Detect which cell encompasses the target text, then output its [x, y] center coordinate. 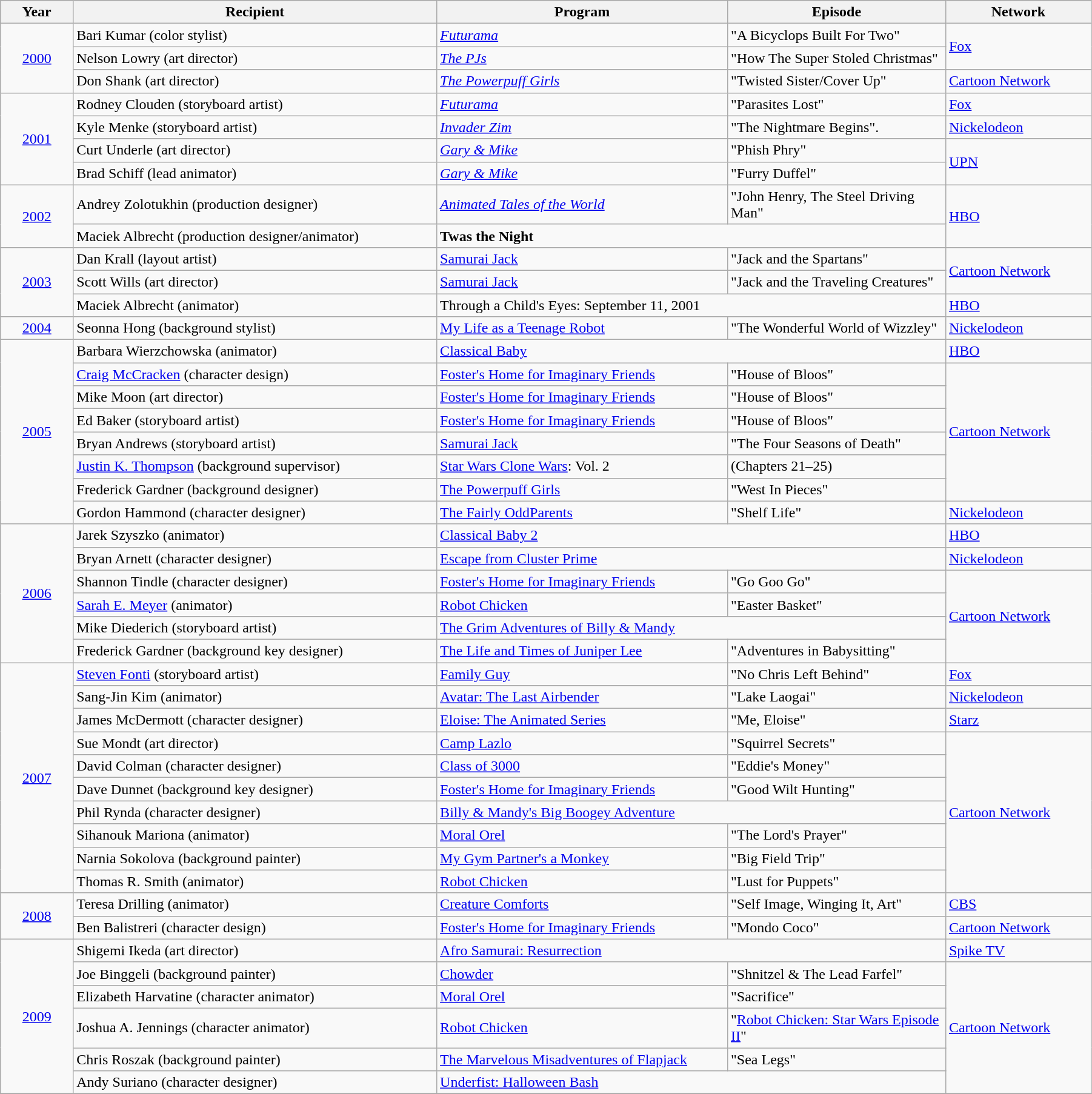
Sarah E. Meyer (animator) [255, 605]
"The Wonderful World of Wizzley" [836, 328]
"West In Pieces" [836, 489]
"Furry Duffel" [836, 173]
Invader Zim [582, 127]
Curt Underle (art director) [255, 150]
"Squirrel Secrets" [836, 743]
James McDermott (character designer) [255, 720]
"Phish Phry" [836, 150]
Rodney Clouden (storyboard artist) [255, 104]
Barbara Wierzchowska (animator) [255, 351]
"A Bicyclops Built For Two" [836, 35]
Classical Baby 2 [691, 535]
Family Guy [582, 674]
My Gym Partner's a Monkey [582, 858]
Frederick Gardner (background key designer) [255, 651]
The Life and Times of Juniper Lee [582, 651]
"Easter Basket" [836, 605]
Teresa Drilling (animator) [255, 904]
Jarek Szyszko (animator) [255, 535]
"The Four Seasons of Death" [836, 443]
Episode [836, 12]
Bryan Andrews (storyboard artist) [255, 443]
Chris Roszak (background painter) [255, 1059]
Scott Wills (art director) [255, 282]
Dan Krall (layout artist) [255, 259]
"Big Field Trip" [836, 858]
Elizabeth Harvatine (character animator) [255, 996]
Phil Rynda (character designer) [255, 812]
"Lust for Puppets" [836, 881]
"The Nightmare Begins". [836, 127]
Bari Kumar (color stylist) [255, 35]
Craig McCracken (character design) [255, 374]
"No Chris Left Behind" [836, 674]
Star Wars Clone Wars: Vol. 2 [582, 466]
The Grim Adventures of Billy & Mandy [691, 628]
Justin K. Thompson (background supervisor) [255, 466]
Dave Dunnet (background key designer) [255, 789]
Camp Lazlo [582, 743]
2006 [37, 593]
David Colman (character designer) [255, 766]
2007 [37, 778]
Bryan Arnett (character designer) [255, 559]
Sang-Jin Kim (animator) [255, 697]
Mike Moon (art director) [255, 397]
Through a Child's Eyes: September 11, 2001 [691, 305]
"Jack and the Traveling Creatures" [836, 282]
My Life as a Teenage Robot [582, 328]
Program [582, 12]
Ben Balistreri (character design) [255, 927]
Kyle Menke (storyboard artist) [255, 127]
The Marvelous Misadventures of Flapjack [582, 1059]
"Lake Laogai" [836, 697]
"Me, Eloise" [836, 720]
The Fairly OddParents [582, 512]
2002 [37, 216]
2005 [37, 432]
"Good Wilt Hunting" [836, 789]
Narnia Sokolova (background painter) [255, 858]
2000 [37, 58]
Andy Suriano (character designer) [255, 1082]
Brad Schiff (lead animator) [255, 173]
The PJs [582, 58]
CBS [1018, 904]
Ed Baker (storyboard artist) [255, 420]
Chowder [582, 973]
"Self Image, Winging It, Art" [836, 904]
"Sacrifice" [836, 996]
Nelson Lowry (art director) [255, 58]
"Go Goo Go" [836, 582]
"Twisted Sister/Cover Up" [836, 81]
Shannon Tindle (character designer) [255, 582]
Spike TV [1018, 950]
Avatar: The Last Airbender [582, 697]
2001 [37, 139]
Mike Diederich (storyboard artist) [255, 628]
Maciek Albrecht (production designer/animator) [255, 236]
Sihanouk Mariona (animator) [255, 835]
Animated Tales of the World [582, 205]
Classical Baby [691, 351]
"Sea Legs" [836, 1059]
Recipient [255, 12]
"Parasites Lost" [836, 104]
(Chapters 21–25) [836, 466]
"Robot Chicken: Star Wars Episode II" [836, 1027]
Network [1018, 12]
"Mondo Coco" [836, 927]
Underfist: Halloween Bash [691, 1082]
"Shelf Life" [836, 512]
Twas the Night [691, 236]
Afro Samurai: Resurrection [691, 950]
Shigemi Ikeda (art director) [255, 950]
UPN [1018, 162]
2008 [37, 916]
Joe Binggeli (background painter) [255, 973]
Starz [1018, 720]
Escape from Cluster Prime [691, 559]
"Adventures in Babysitting" [836, 651]
Sue Mondt (art director) [255, 743]
2003 [37, 282]
Year [37, 12]
Class of 3000 [582, 766]
2004 [37, 328]
Steven Fonti (storyboard artist) [255, 674]
"Jack and the Spartans" [836, 259]
Frederick Gardner (background designer) [255, 489]
Joshua A. Jennings (character animator) [255, 1027]
Andrey Zolotukhin (production designer) [255, 205]
Gordon Hammond (character designer) [255, 512]
Eloise: The Animated Series [582, 720]
"The Lord's Prayer" [836, 835]
Don Shank (art director) [255, 81]
Creature Comforts [582, 904]
Billy & Mandy's Big Boogey Adventure [691, 812]
Maciek Albrecht (animator) [255, 305]
"How The Super Stoled Christmas" [836, 58]
Thomas R. Smith (animator) [255, 881]
"Eddie's Money" [836, 766]
"Shnitzel & The Lead Farfel" [836, 973]
Seonna Hong (background stylist) [255, 328]
2009 [37, 1016]
"John Henry, The Steel Driving Man" [836, 205]
